Capture the cell that displays the provided text and extract its [x, y] central coordinate. 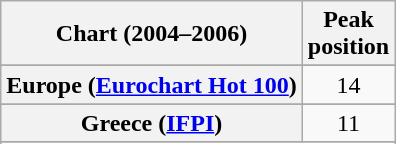
Europe (Eurochart Hot 100) [152, 85]
Chart (2004–2006) [152, 34]
Greece (IFPI) [152, 123]
14 [348, 85]
Peakposition [348, 34]
11 [348, 123]
